Identify which cell holds the provided text, then report its [x, y] central coordinate. 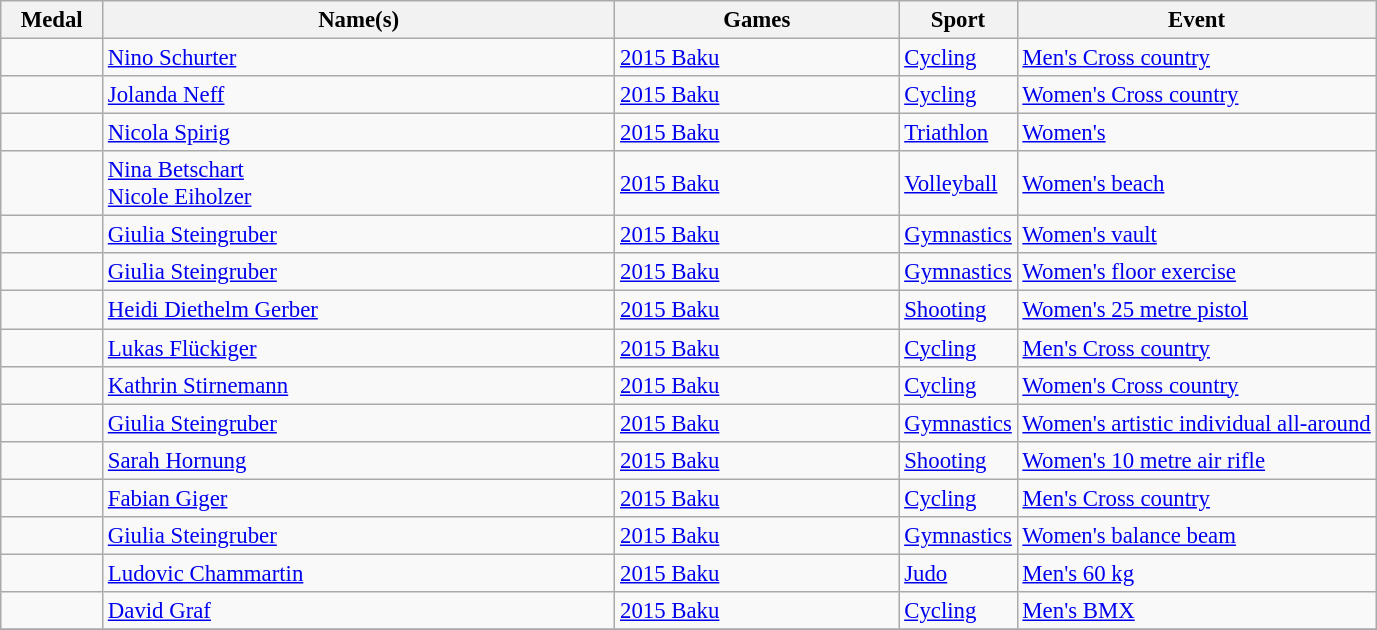
Fabian Giger [359, 498]
Sport [958, 20]
Women's floor exercise [1196, 273]
Women's [1196, 133]
Women's 25 metre pistol [1196, 310]
Triathlon [958, 133]
Jolanda Neff [359, 95]
Nina BetschartNicole Eiholzer [359, 184]
Women's balance beam [1196, 536]
Women's beach [1196, 184]
David Graf [359, 611]
Event [1196, 20]
Lukas Flückiger [359, 348]
Games [757, 20]
Men's 60 kg [1196, 573]
Kathrin Stirnemann [359, 385]
Women's artistic individual all-around [1196, 423]
Men's BMX [1196, 611]
Nino Schurter [359, 58]
Heidi Diethelm Gerber [359, 310]
Ludovic Chammartin [359, 573]
Sarah Hornung [359, 460]
Women's vault [1196, 235]
Volleyball [958, 184]
Judo [958, 573]
Medal [52, 20]
Nicola Spirig [359, 133]
Women's 10 metre air rifle [1196, 460]
Name(s) [359, 20]
